Locate the cell with the specified text and output its (X, Y) center coordinate. 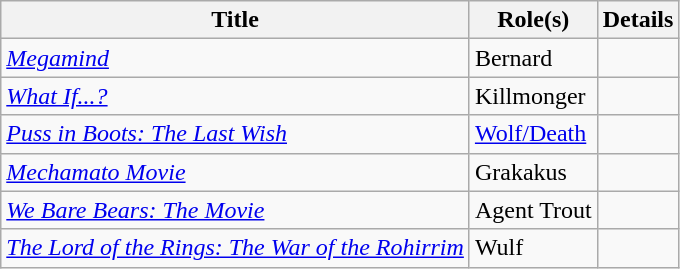
Bernard (533, 58)
Role(s) (533, 20)
Wolf/Death (533, 134)
Killmonger (533, 96)
We Bare Bears: The Movie (236, 210)
The Lord of the Rings: The War of the Rohirrim (236, 248)
Megamind (236, 58)
Mechamato Movie (236, 172)
Details (638, 20)
Title (236, 20)
Puss in Boots: The Last Wish (236, 134)
Agent Trout (533, 210)
Grakakus (533, 172)
Wulf (533, 248)
What If...? (236, 96)
